Output the [X, Y] coordinate of the center of the cell containing the given text.  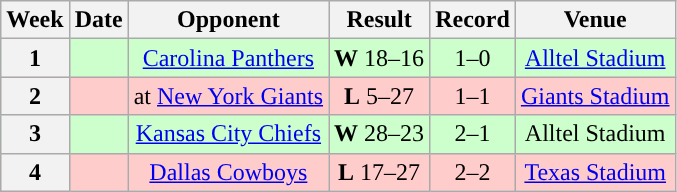
W 18–16 [380, 58]
Week [35, 20]
4 [35, 172]
Texas Stadium [595, 172]
1–1 [473, 96]
2 [35, 96]
W 28–23 [380, 134]
3 [35, 134]
2–1 [473, 134]
L 5–27 [380, 96]
Result [380, 20]
L 17–27 [380, 172]
1–0 [473, 58]
1 [35, 58]
at New York Giants [228, 96]
Date [98, 20]
Giants Stadium [595, 96]
Opponent [228, 20]
Carolina Panthers [228, 58]
Venue [595, 20]
Record [473, 20]
Dallas Cowboys [228, 172]
2–2 [473, 172]
Kansas City Chiefs [228, 134]
